Determine the [x, y] coordinate at the center of the cell enclosing the given text.  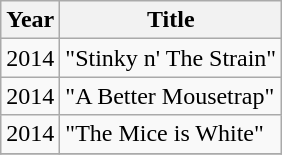
"The Mice is White" [171, 134]
Title [171, 20]
"Stinky n' The Strain" [171, 58]
"A Better Mousetrap" [171, 96]
Year [30, 20]
